Output the (X, Y) coordinate of the center of the cell containing the given text.  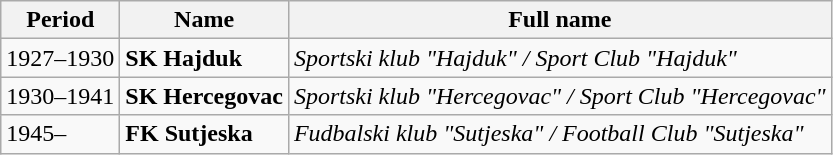
Name (204, 20)
Full name (560, 20)
SK Hajduk (204, 58)
1927–1930 (60, 58)
Period (60, 20)
Sportski klub "Hajduk" / Sport Club "Hajduk" (560, 58)
SK Hercegovac (204, 96)
1930–1941 (60, 96)
Sportski klub "Hercegovac" / Sport Club "Hercegovac" (560, 96)
1945– (60, 134)
Fudbalski klub "Sutjeska" / Football Club "Sutjeska" (560, 134)
FK Sutjeska (204, 134)
